Pinpoint the cell where the given text exists, returning its [X, Y] midpoint coordinate. 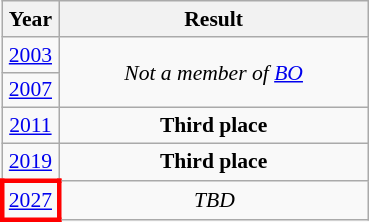
Result [214, 19]
2007 [30, 90]
Not a member of BO [214, 72]
TBD [214, 200]
2027 [30, 200]
2011 [30, 126]
Year [30, 19]
2003 [30, 55]
2019 [30, 162]
